Capture the cell that displays the provided text and extract its [X, Y] central coordinate. 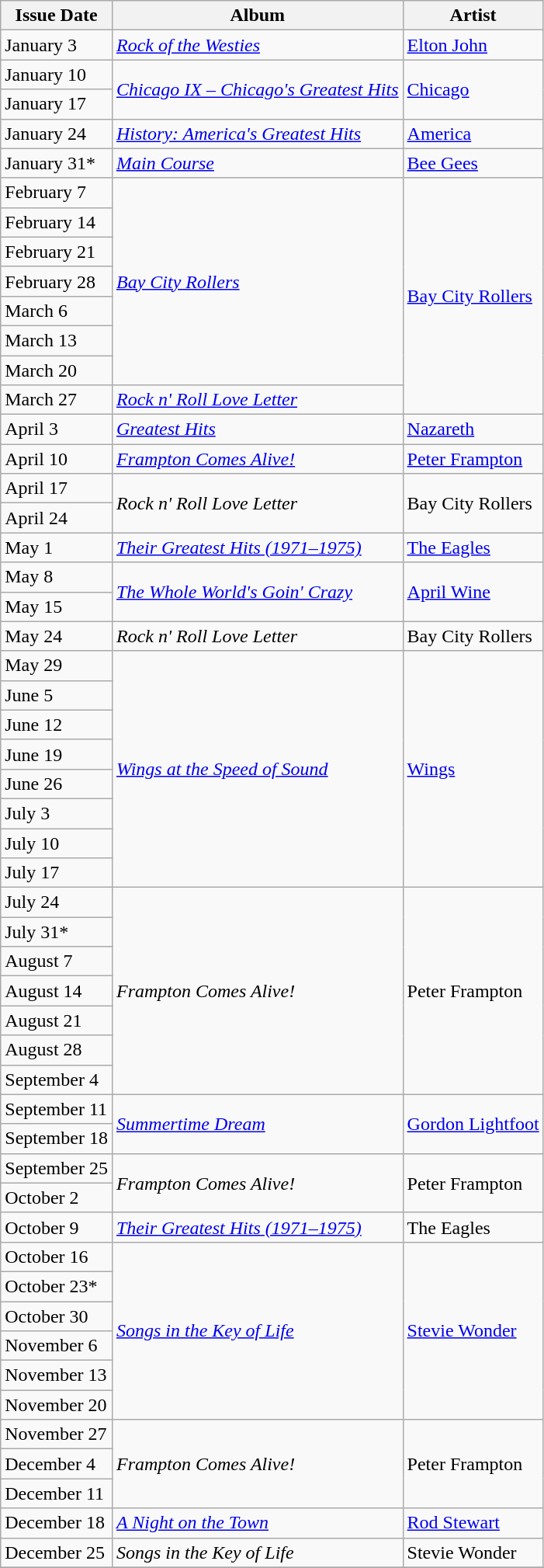
March 27 [57, 400]
Main Course [258, 163]
April 24 [57, 518]
February 21 [57, 252]
June 19 [57, 754]
October 9 [57, 1227]
June 12 [57, 725]
Gordon Lightfoot [473, 1124]
Rod Stewart [473, 1523]
April 10 [57, 459]
Bee Gees [473, 163]
September 18 [57, 1139]
August 7 [57, 961]
September 11 [57, 1109]
June 26 [57, 784]
April 3 [57, 429]
The Whole World's Goin' Crazy [258, 592]
December 4 [57, 1464]
July 10 [57, 843]
Issue Date [57, 16]
August 28 [57, 1050]
November 6 [57, 1346]
July 3 [57, 813]
A Night on the Town [258, 1523]
America [473, 134]
History: America's Greatest Hits [258, 134]
July 17 [57, 873]
May 29 [57, 666]
Chicago [473, 89]
January 17 [57, 104]
Artist [473, 16]
February 28 [57, 281]
Chicago IX – Chicago's Greatest Hits [258, 89]
January 3 [57, 45]
Wings [473, 769]
Elton John [473, 45]
May 15 [57, 607]
January 10 [57, 75]
May 24 [57, 636]
August 21 [57, 1020]
August 14 [57, 991]
June 5 [57, 695]
October 23* [57, 1286]
Wings at the Speed of Sound [258, 769]
February 14 [57, 222]
December 11 [57, 1493]
Nazareth [473, 429]
Summertime Dream [258, 1124]
October 30 [57, 1316]
April Wine [473, 592]
May 8 [57, 577]
February 7 [57, 193]
March 13 [57, 340]
December 25 [57, 1552]
October 16 [57, 1257]
September 4 [57, 1080]
March 20 [57, 370]
Rock of the Westies [258, 45]
April 17 [57, 488]
Greatest Hits [258, 429]
July 31* [57, 932]
May 1 [57, 548]
November 13 [57, 1375]
September 25 [57, 1168]
July 24 [57, 902]
January 24 [57, 134]
December 18 [57, 1523]
January 31* [57, 163]
October 2 [57, 1198]
November 20 [57, 1405]
November 27 [57, 1434]
March 6 [57, 311]
Album [258, 16]
